Output the [X, Y] coordinate of the center of the cell containing the given text.  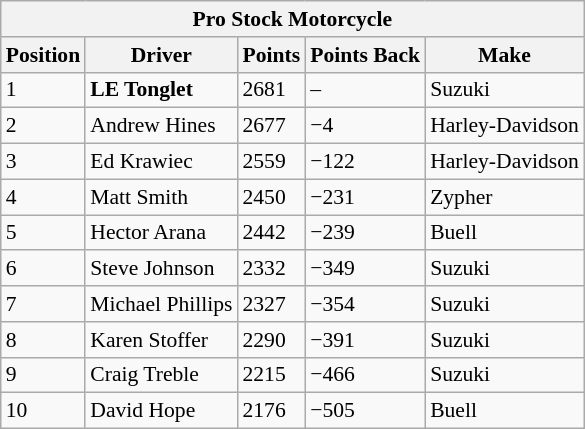
−391 [365, 340]
Points Back [365, 55]
Driver [161, 55]
2327 [271, 304]
9 [43, 375]
1 [43, 90]
Make [504, 55]
−239 [365, 233]
2559 [271, 162]
−349 [365, 269]
Michael Phillips [161, 304]
6 [43, 269]
2681 [271, 90]
Points [271, 55]
Pro Stock Motorcycle [292, 19]
4 [43, 197]
– [365, 90]
7 [43, 304]
−466 [365, 375]
2442 [271, 233]
Karen Stoffer [161, 340]
−122 [365, 162]
−505 [365, 411]
Ed Krawiec [161, 162]
Andrew Hines [161, 126]
Matt Smith [161, 197]
Hector Arana [161, 233]
5 [43, 233]
LE Tonglet [161, 90]
Steve Johnson [161, 269]
2215 [271, 375]
2450 [271, 197]
2 [43, 126]
8 [43, 340]
10 [43, 411]
−354 [365, 304]
2176 [271, 411]
3 [43, 162]
Craig Treble [161, 375]
Zypher [504, 197]
−4 [365, 126]
2332 [271, 269]
−231 [365, 197]
David Hope [161, 411]
Position [43, 55]
2290 [271, 340]
2677 [271, 126]
